Find where the given text appears and provide that cell's center as (x, y) coordinate. 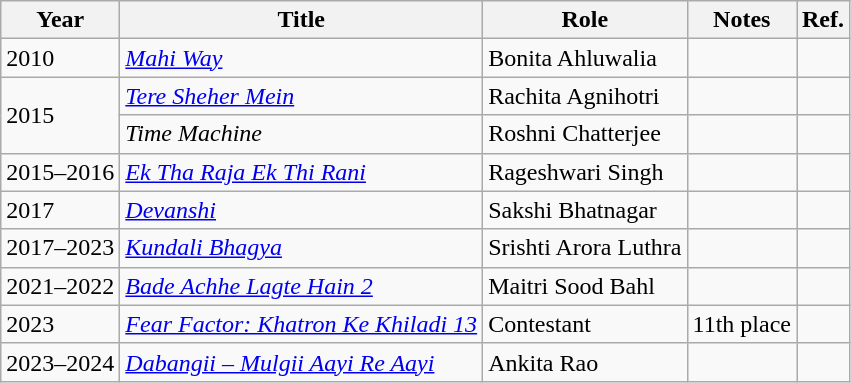
Notes (742, 20)
Time Machine (302, 134)
2017–2023 (60, 248)
Sakshi Bhatnagar (585, 210)
2023 (60, 324)
Contestant (585, 324)
Ankita Rao (585, 362)
Ref. (822, 20)
Kundali Bhagya (302, 248)
2021–2022 (60, 286)
Rageshwari Singh (585, 172)
2017 (60, 210)
2015–2016 (60, 172)
2023–2024 (60, 362)
Devanshi (302, 210)
11th place (742, 324)
Mahi Way (302, 58)
Fear Factor: Khatron Ke Khiladi 13 (302, 324)
Dabangii – Mulgii Aayi Re Aayi (302, 362)
2015 (60, 115)
Tere Sheher Mein (302, 96)
Title (302, 20)
Year (60, 20)
Roshni Chatterjee (585, 134)
Ek Tha Raja Ek Thi Rani (302, 172)
2010 (60, 58)
Maitri Sood Bahl (585, 286)
Srishti Arora Luthra (585, 248)
Role (585, 20)
Bade Achhe Lagte Hain 2 (302, 286)
Bonita Ahluwalia (585, 58)
Rachita Agnihotri (585, 96)
